Locate the cell with the specified text and output its [x, y] center coordinate. 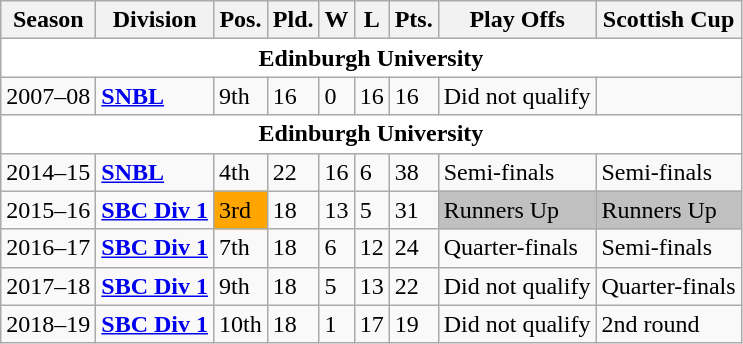
Pts. [414, 20]
0 [336, 96]
24 [414, 248]
2nd round [668, 324]
19 [414, 324]
10th [241, 324]
17 [372, 324]
3rd [241, 210]
L [372, 20]
4th [241, 172]
2017–18 [48, 286]
2015–16 [48, 210]
7th [241, 248]
12 [372, 248]
2007–08 [48, 96]
38 [414, 172]
2014–15 [48, 172]
Season [48, 20]
31 [414, 210]
1 [336, 324]
Division [155, 20]
Pld. [293, 20]
Pos. [241, 20]
2016–17 [48, 248]
W [336, 20]
Play Offs [517, 20]
Scottish Cup [668, 20]
2018–19 [48, 324]
